Search for the cell housing the specified text and yield its [X, Y] center coordinate. 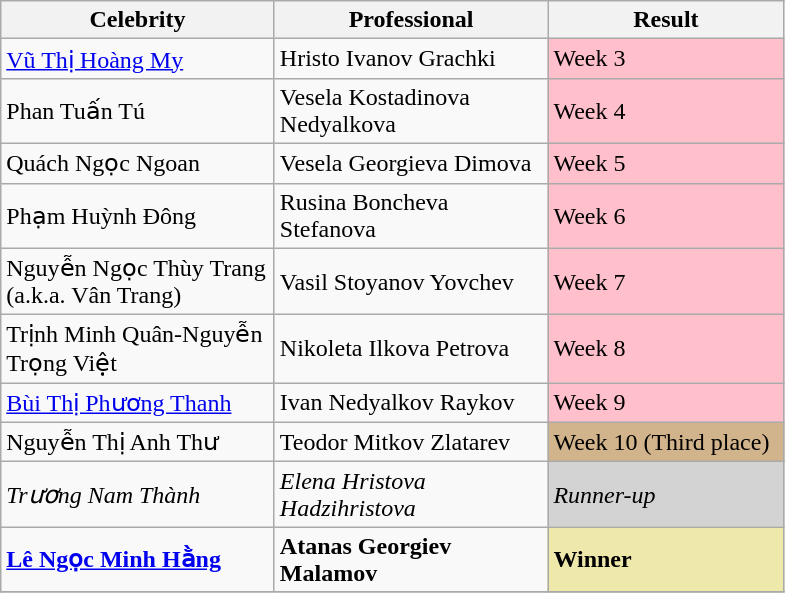
Bùi Thị Phương Thanh [138, 403]
Hristo Ivanov Grachki [411, 59]
Professional [411, 20]
Vasil Stoyanov Yovchev [411, 282]
Atanas Georgiev Malamov [411, 560]
Phạm Huỳnh Đông [138, 216]
Vũ Thị Hoàng My [138, 59]
Trương Nam Thành [138, 494]
Quách Ngọc Ngoan [138, 163]
Lê Ngọc Minh Hằng [138, 560]
Result [666, 20]
Celebrity [138, 20]
Teodor Mitkov Zlatarev [411, 442]
Vesela Kostadinova Nedyalkova [411, 110]
Nikoleta Ilkova Petrova [411, 349]
Ivan Nedyalkov Raykov [411, 403]
Runner-up [666, 494]
Week 10 (Third place) [666, 442]
Trịnh Minh Quân-Nguyễn Trọng Việt [138, 349]
Phan Tuấn Tú [138, 110]
Week 4 [666, 110]
Week 5 [666, 163]
Week 3 [666, 59]
Elena Hristova Hadzihristova [411, 494]
Vesela Georgieva Dimova [411, 163]
Week 6 [666, 216]
Rusina Boncheva Stefanova [411, 216]
Week 9 [666, 403]
Nguyễn Thị Anh Thư [138, 442]
Week 7 [666, 282]
Nguyễn Ngọc Thùy Trang (a.k.a. Vân Trang) [138, 282]
Week 8 [666, 349]
Winner [666, 560]
